For the text-containing cell, return its midpoint in (X, Y) coordinate format. 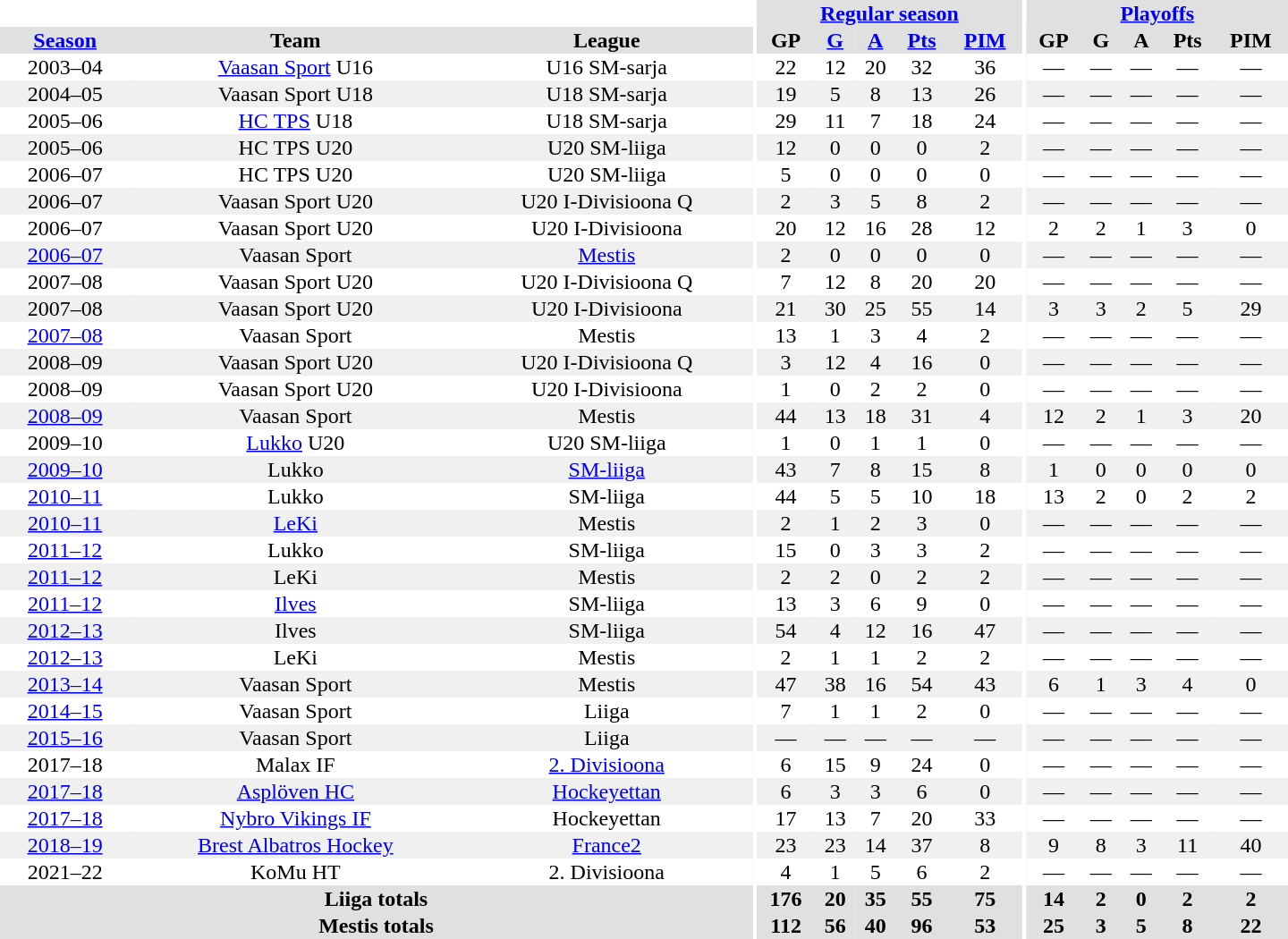
32 (921, 67)
19 (785, 94)
2013–14 (64, 684)
75 (986, 899)
HC TPS U18 (295, 121)
28 (921, 228)
35 (875, 899)
Asplöven HC (295, 791)
2021–22 (64, 872)
Malax IF (295, 765)
21 (785, 309)
17 (785, 818)
112 (785, 926)
France2 (606, 845)
League (606, 40)
36 (986, 67)
Season (64, 40)
Regular season (889, 13)
Playoffs (1157, 13)
2004–05 (64, 94)
30 (835, 309)
56 (835, 926)
KoMu HT (295, 872)
37 (921, 845)
26 (986, 94)
53 (986, 926)
10 (921, 496)
Mestis totals (376, 926)
96 (921, 926)
Team (295, 40)
U16 SM-sarja (606, 67)
Lukko U20 (295, 443)
33 (986, 818)
Vaasan Sport U16 (295, 67)
176 (785, 899)
2015–16 (64, 738)
38 (835, 684)
Vaasan Sport U18 (295, 94)
Liiga totals (376, 899)
2014–15 (64, 711)
Nybro Vikings IF (295, 818)
2003–04 (64, 67)
Brest Albatros Hockey (295, 845)
31 (921, 416)
2018–19 (64, 845)
